Capture the cell that displays the provided text and extract its [x, y] central coordinate. 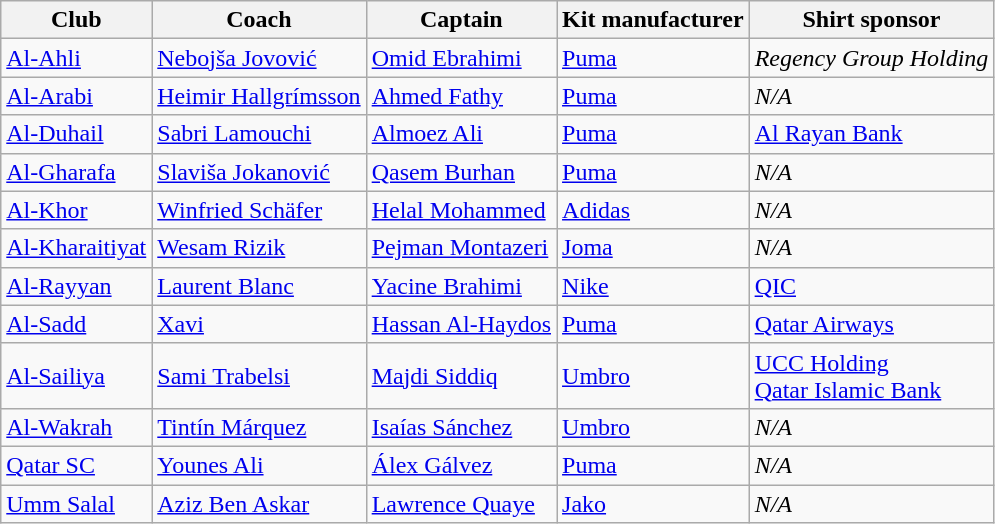
Heimir Hallgrímsson [259, 96]
QIC [872, 286]
Helal Mohammed [461, 210]
Al-Gharafa [76, 172]
Al-Duhail [76, 134]
Regency Group Holding [872, 58]
Aziz Ben Askar [259, 503]
Club [76, 20]
Sabri Lamouchi [259, 134]
Álex Gálvez [461, 465]
Lawrence Quaye [461, 503]
Al-Sadd [76, 324]
Shirt sponsor [872, 20]
Al-Sailiya [76, 376]
Younes Ali [259, 465]
UCC HoldingQatar Islamic Bank [872, 376]
Tintín Márquez [259, 427]
Pejman Montazeri [461, 248]
Al-Ahli [76, 58]
Al-Kharaitiyat [76, 248]
Kit manufacturer [654, 20]
Al-Khor [76, 210]
Nike [654, 286]
Xavi [259, 324]
Adidas [654, 210]
Wesam Rizik [259, 248]
Qatar SC [76, 465]
Ahmed Fathy [461, 96]
Qatar Airways [872, 324]
Joma [654, 248]
Al Rayan Bank [872, 134]
Coach [259, 20]
Nebojša Jovović [259, 58]
Almoez Ali [461, 134]
Captain [461, 20]
Al-Arabi [76, 96]
Umm Salal [76, 503]
Hassan Al-Haydos [461, 324]
Jako [654, 503]
Omid Ebrahimi [461, 58]
Sami Trabelsi [259, 376]
Slaviša Jokanović [259, 172]
Isaías Sánchez [461, 427]
Qasem Burhan [461, 172]
Yacine Brahimi [461, 286]
Winfried Schäfer [259, 210]
Laurent Blanc [259, 286]
Al-Wakrah [76, 427]
Al-Rayyan [76, 286]
Majdi Siddiq [461, 376]
